Scan for the cell matching the given text and deliver its (X, Y) coordinate at center. 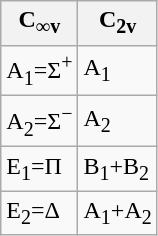
A1+A2 (118, 213)
C2v (118, 23)
C∞v (40, 23)
A1=Σ+ (40, 70)
E1=Π (40, 169)
A1 (118, 70)
B1+B2 (118, 169)
A2=Σ− (40, 122)
A2 (118, 122)
E2=Δ (40, 213)
